From the cell containing the given text, extract its center point as [x, y] coordinate. 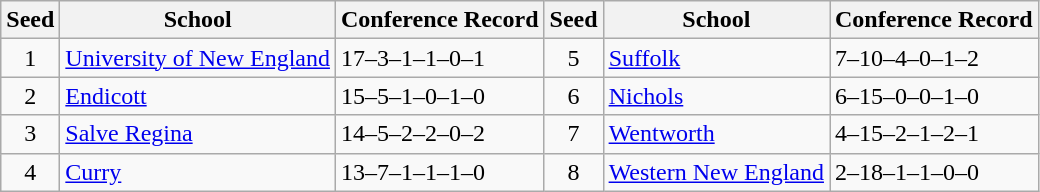
Nichols [716, 96]
14–5–2–2–0–2 [440, 134]
13–7–1–1–1–0 [440, 172]
Western New England [716, 172]
5 [574, 58]
Salve Regina [198, 134]
University of New England [198, 58]
6 [574, 96]
8 [574, 172]
1 [30, 58]
Curry [198, 172]
Wentworth [716, 134]
2 [30, 96]
6–15–0–0–1–0 [934, 96]
17–3–1–1–0–1 [440, 58]
2–18–1–1–0–0 [934, 172]
4 [30, 172]
7 [574, 134]
3 [30, 134]
7–10–4–0–1–2 [934, 58]
Suffolk [716, 58]
4–15–2–1–2–1 [934, 134]
15–5–1–0–1–0 [440, 96]
Endicott [198, 96]
